Provide the [x, y] coordinate of the cell's center where the given text is located.  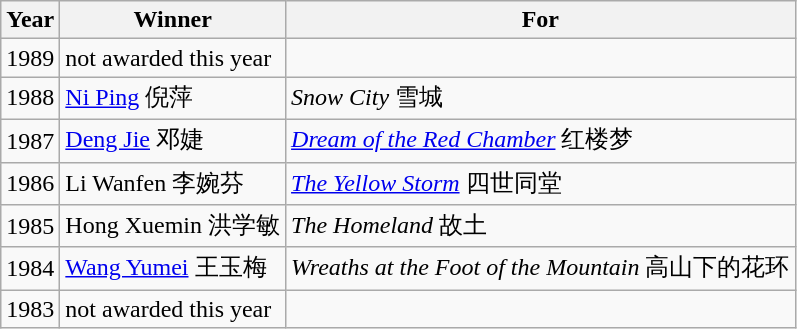
Snow City 雪城 [540, 98]
Ni Ping 倪萍 [173, 98]
Hong Xuemin 洪学敏 [173, 226]
Wang Yumei 王玉梅 [173, 268]
The Yellow Storm 四世同堂 [540, 184]
Winner [173, 20]
1984 [30, 268]
Deng Jie 邓婕 [173, 140]
Li Wanfen 李婉芬 [173, 184]
1989 [30, 58]
Year [30, 20]
1987 [30, 140]
For [540, 20]
Wreaths at the Foot of the Mountain 高山下的花环 [540, 268]
Dream of the Red Chamber 红楼梦 [540, 140]
1983 [30, 309]
1988 [30, 98]
The Homeland 故土 [540, 226]
1986 [30, 184]
1985 [30, 226]
